Provide the (x, y) coordinate of the cell's center where the given text is located.  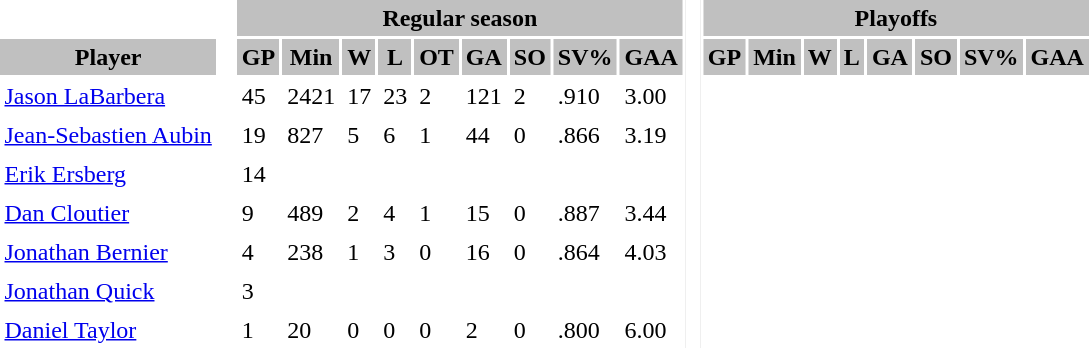
15 (484, 213)
827 (312, 135)
489 (312, 213)
.887 (585, 213)
.800 (585, 330)
4.03 (651, 252)
121 (484, 96)
Dan Cloutier (108, 213)
.910 (585, 96)
Jean-Sebastien Aubin (108, 135)
9 (258, 213)
Jonathan Bernier (108, 252)
3.19 (651, 135)
.864 (585, 252)
238 (312, 252)
17 (360, 96)
23 (396, 96)
Playoffs (896, 18)
Jason LaBarbera (108, 96)
6.00 (651, 330)
.866 (585, 135)
2421 (312, 96)
6 (396, 135)
19 (258, 135)
OT (437, 57)
Erik Ersberg (108, 174)
3.44 (651, 213)
Player (108, 57)
5 (360, 135)
44 (484, 135)
Regular season (460, 18)
Daniel Taylor (108, 330)
14 (258, 174)
20 (312, 330)
16 (484, 252)
45 (258, 96)
3.00 (651, 96)
Jonathan Quick (108, 291)
